Determine the (x, y) coordinate at the center of the cell enclosing the given text.  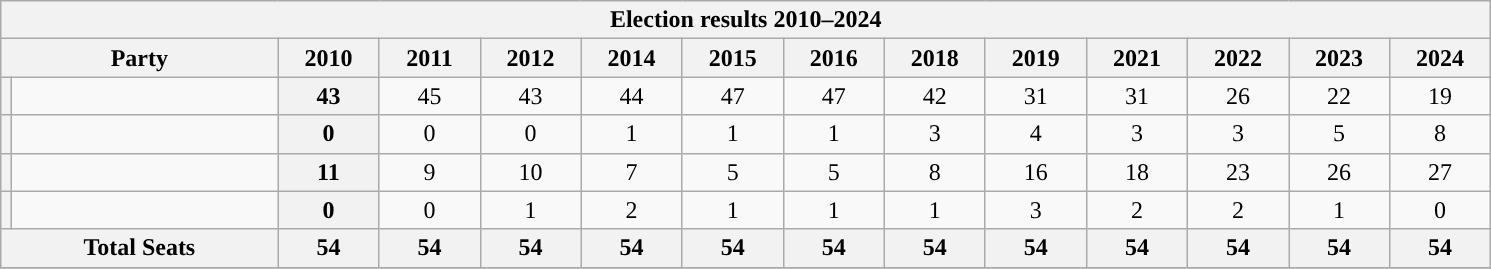
2012 (530, 58)
2022 (1238, 58)
2015 (732, 58)
2018 (934, 58)
4 (1036, 134)
2024 (1440, 58)
2019 (1036, 58)
2023 (1338, 58)
2010 (328, 58)
45 (430, 96)
2011 (430, 58)
16 (1036, 172)
27 (1440, 172)
2014 (632, 58)
2016 (834, 58)
44 (632, 96)
10 (530, 172)
19 (1440, 96)
Election results 2010–2024 (746, 20)
Party (140, 58)
2021 (1136, 58)
18 (1136, 172)
9 (430, 172)
23 (1238, 172)
22 (1338, 96)
42 (934, 96)
11 (328, 172)
7 (632, 172)
Total Seats (140, 248)
